Extract the [X, Y] coordinate from the center of the cell holding the provided text.  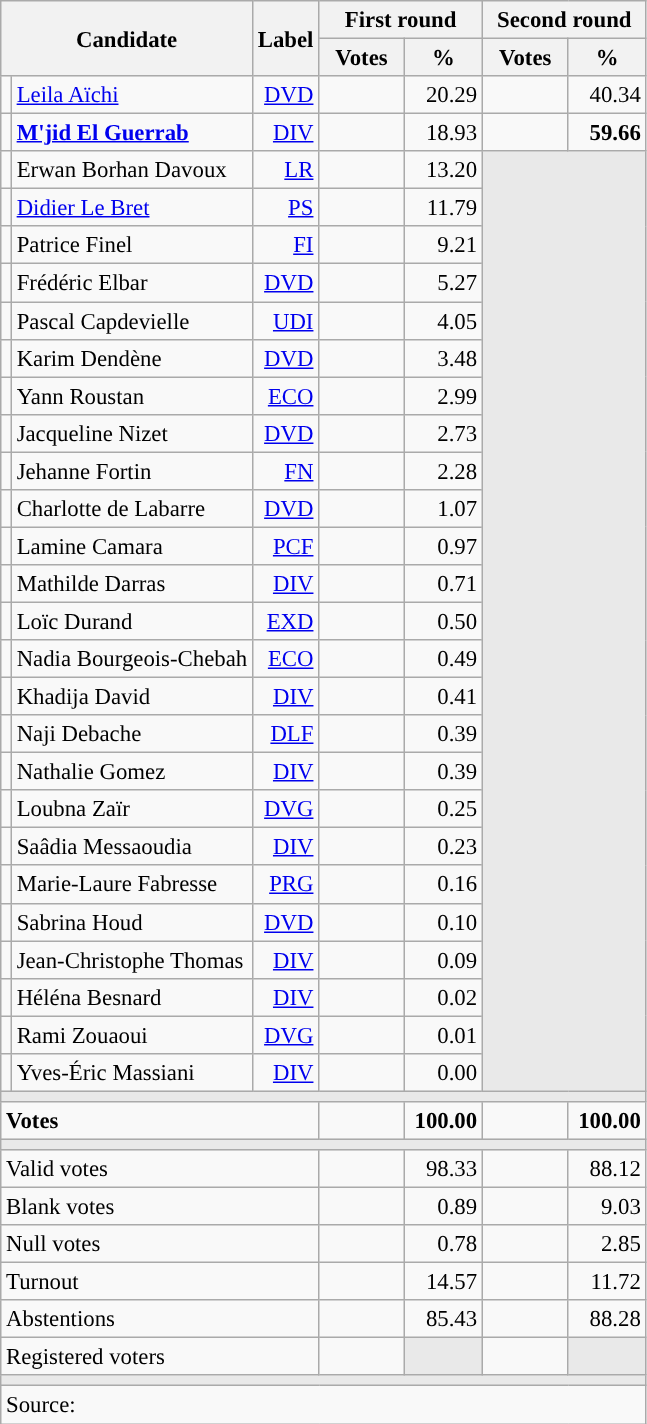
0.01 [443, 1035]
0.10 [443, 922]
0.49 [443, 659]
59.66 [607, 133]
9.21 [443, 245]
20.29 [443, 95]
DLF [285, 734]
14.57 [443, 1282]
2.85 [607, 1244]
0.41 [443, 697]
4.05 [443, 321]
9.03 [607, 1207]
Leila Aïchi [132, 95]
2.99 [443, 396]
0.00 [443, 1073]
Second round [564, 20]
0.78 [443, 1244]
1.07 [443, 509]
11.72 [607, 1282]
Yann Roustan [132, 396]
Label [285, 38]
FI [285, 245]
0.97 [443, 546]
Rami Zouaoui [132, 1035]
0.71 [443, 584]
98.33 [443, 1169]
0.50 [443, 621]
Mathilde Darras [132, 584]
Khadija David [132, 697]
5.27 [443, 283]
40.34 [607, 95]
PCF [285, 546]
0.23 [443, 847]
2.73 [443, 433]
Erwan Borhan Davoux [132, 170]
First round [401, 20]
Candidate [127, 38]
0.09 [443, 960]
LR [285, 170]
Nathalie Gomez [132, 772]
Abstentions [160, 1319]
Pascal Capdevielle [132, 321]
0.16 [443, 885]
Null votes [160, 1244]
Jehanne Fortin [132, 471]
Jacqueline Nizet [132, 433]
0.25 [443, 809]
2.28 [443, 471]
Marie-Laure Fabresse [132, 885]
0.89 [443, 1207]
3.48 [443, 358]
PS [285, 208]
Héléna Besnard [132, 997]
Saâdia Messaoudia [132, 847]
UDI [285, 321]
Turnout [160, 1282]
88.28 [607, 1319]
Jean-Christophe Thomas [132, 960]
FN [285, 471]
Loïc Durand [132, 621]
Yves-Éric Massiani [132, 1073]
Source: [324, 1405]
18.93 [443, 133]
Naji Debache [132, 734]
11.79 [443, 208]
EXD [285, 621]
13.20 [443, 170]
85.43 [443, 1319]
Didier Le Bret [132, 208]
Valid votes [160, 1169]
M'jid El Guerrab [132, 133]
Karim Dendène [132, 358]
Charlotte de Labarre [132, 509]
Registered voters [160, 1357]
Lamine Camara [132, 546]
0.02 [443, 997]
Loubna Zaïr [132, 809]
Patrice Finel [132, 245]
PRG [285, 885]
Nadia Bourgeois-Chebah [132, 659]
Blank votes [160, 1207]
Frédéric Elbar [132, 283]
Sabrina Houd [132, 922]
88.12 [607, 1169]
